Identify which cell holds the provided text, then report its [x, y] central coordinate. 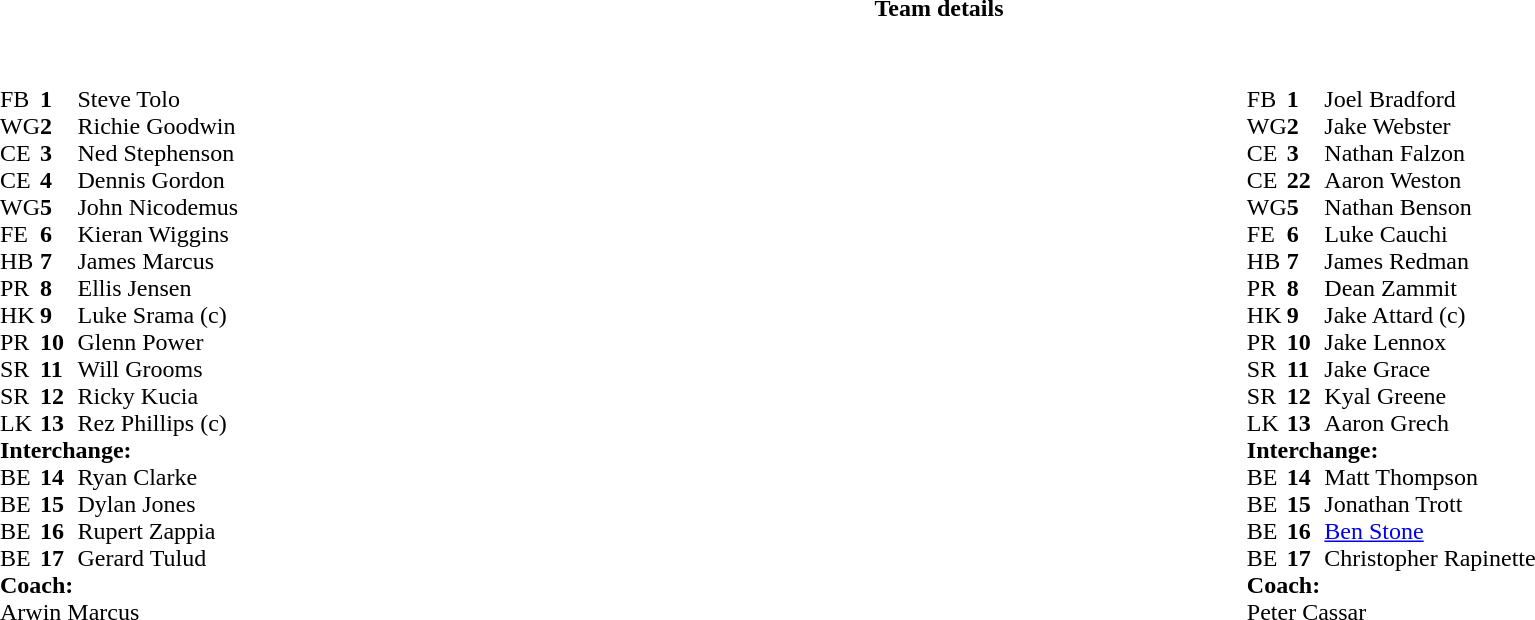
Rupert Zappia [158, 532]
Will Grooms [158, 370]
Ben Stone [1430, 532]
Steve Tolo [158, 100]
Jake Webster [1430, 126]
Glenn Power [158, 342]
Jake Grace [1430, 370]
Rez Phillips (c) [158, 424]
Aaron Grech [1430, 424]
Nathan Benson [1430, 208]
Coach: [119, 586]
Ellis Jensen [158, 288]
Christopher Rapinette [1430, 558]
Dennis Gordon [158, 180]
John Nicodemus [158, 208]
Aaron Weston [1430, 180]
Jake Attard (c) [1430, 316]
Kieran Wiggins [158, 234]
22 [1306, 180]
James Marcus [158, 262]
4 [59, 180]
Ned Stephenson [158, 154]
James Redman [1430, 262]
Dean Zammit [1430, 288]
Interchange: [119, 450]
Dylan Jones [158, 504]
Richie Goodwin [158, 126]
Ryan Clarke [158, 478]
Luke Srama (c) [158, 316]
Jonathan Trott [1430, 504]
Nathan Falzon [1430, 154]
Gerard Tulud [158, 558]
Jake Lennox [1430, 342]
Kyal Greene [1430, 396]
Ricky Kucia [158, 396]
Matt Thompson [1430, 478]
Luke Cauchi [1430, 234]
Joel Bradford [1430, 100]
